Identify which cell holds the provided text, then report its (x, y) central coordinate. 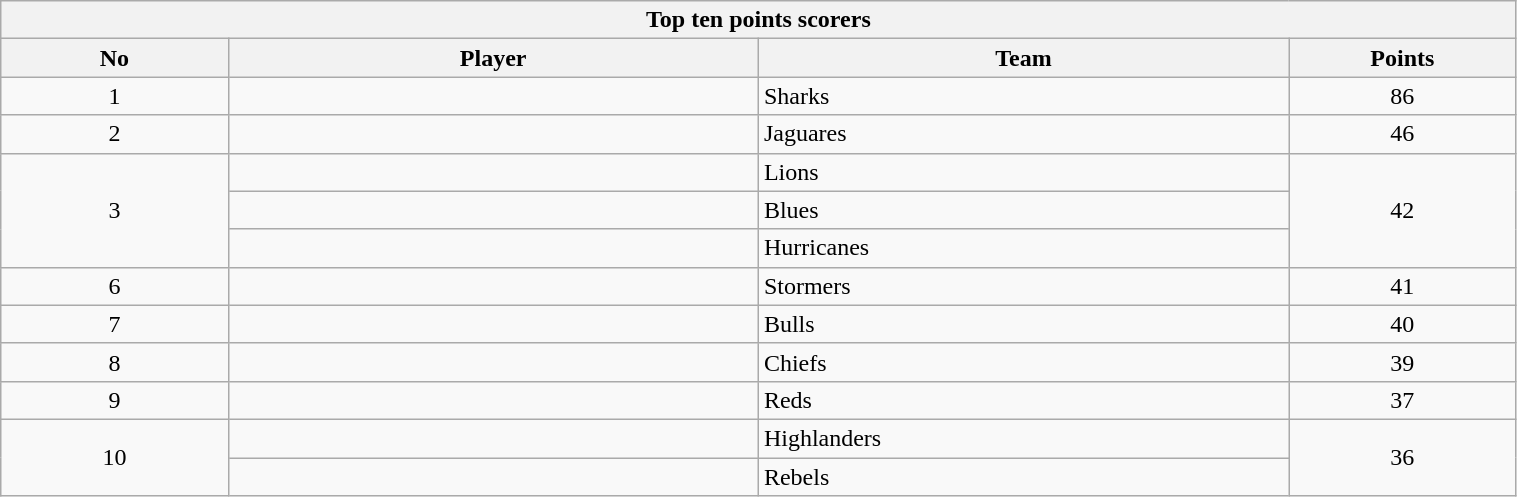
37 (1402, 400)
Team (1023, 58)
Player (493, 58)
1 (114, 96)
Bulls (1023, 324)
2 (114, 134)
Reds (1023, 400)
Lions (1023, 172)
Sharks (1023, 96)
10 (114, 457)
7 (114, 324)
9 (114, 400)
Rebels (1023, 477)
40 (1402, 324)
Chiefs (1023, 362)
Blues (1023, 210)
Stormers (1023, 286)
41 (1402, 286)
No (114, 58)
86 (1402, 96)
Highlanders (1023, 438)
Points (1402, 58)
39 (1402, 362)
8 (114, 362)
6 (114, 286)
46 (1402, 134)
36 (1402, 457)
Top ten points scorers (758, 20)
3 (114, 210)
Hurricanes (1023, 248)
42 (1402, 210)
Jaguares (1023, 134)
